Return (X, Y) of the center of cell containing provided text 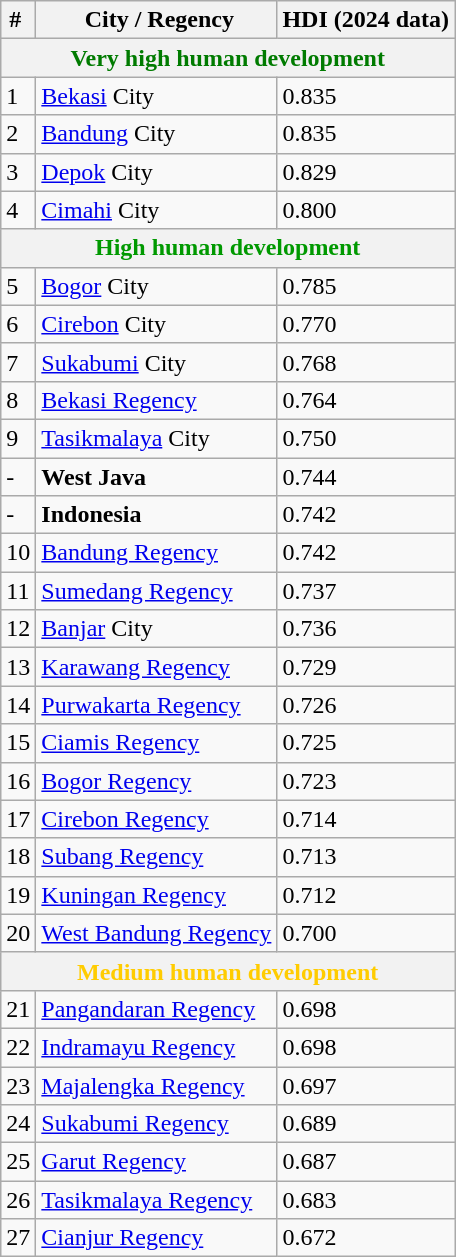
West Java (156, 477)
22 (18, 1047)
0.689 (366, 1124)
0.723 (366, 781)
0.726 (366, 705)
Kuningan Regency (156, 895)
0.744 (366, 477)
Bandung Regency (156, 553)
# (18, 20)
Ciamis Regency (156, 743)
Tasikmalaya Regency (156, 1200)
Cimahi City (156, 210)
Banjar City (156, 629)
Sumedang Regency (156, 591)
2 (18, 134)
10 (18, 553)
18 (18, 857)
8 (18, 400)
27 (18, 1238)
21 (18, 1009)
City / Regency (156, 20)
19 (18, 895)
0.800 (366, 210)
Karawang Regency (156, 667)
Medium human development (228, 971)
0.712 (366, 895)
9 (18, 438)
Subang Regency (156, 857)
Majalengka Regency (156, 1085)
0.713 (366, 857)
0.725 (366, 743)
Garut Regency (156, 1162)
13 (18, 667)
14 (18, 705)
5 (18, 286)
26 (18, 1200)
7 (18, 362)
0.768 (366, 362)
0.829 (366, 172)
Purwakarta Regency (156, 705)
Indramayu Regency (156, 1047)
25 (18, 1162)
24 (18, 1124)
Depok City (156, 172)
3 (18, 172)
Bogor Regency (156, 781)
Bekasi City (156, 96)
Pangandaran Regency (156, 1009)
Cirebon Regency (156, 819)
23 (18, 1085)
17 (18, 819)
1 (18, 96)
0.785 (366, 286)
0.764 (366, 400)
0.737 (366, 591)
West Bandung Regency (156, 933)
Very high human development (228, 58)
0.736 (366, 629)
0.687 (366, 1162)
Bogor City (156, 286)
15 (18, 743)
11 (18, 591)
0.683 (366, 1200)
0.700 (366, 933)
0.714 (366, 819)
Cianjur Regency (156, 1238)
High human development (228, 248)
HDI (2024 data) (366, 20)
Cirebon City (156, 324)
Bekasi Regency (156, 400)
Indonesia (156, 515)
20 (18, 933)
16 (18, 781)
0.672 (366, 1238)
Bandung City (156, 134)
0.697 (366, 1085)
6 (18, 324)
0.729 (366, 667)
12 (18, 629)
0.750 (366, 438)
Sukabumi Regency (156, 1124)
Sukabumi City (156, 362)
Tasikmalaya City (156, 438)
4 (18, 210)
0.770 (366, 324)
